Identify which cell holds the provided text, then report its (X, Y) central coordinate. 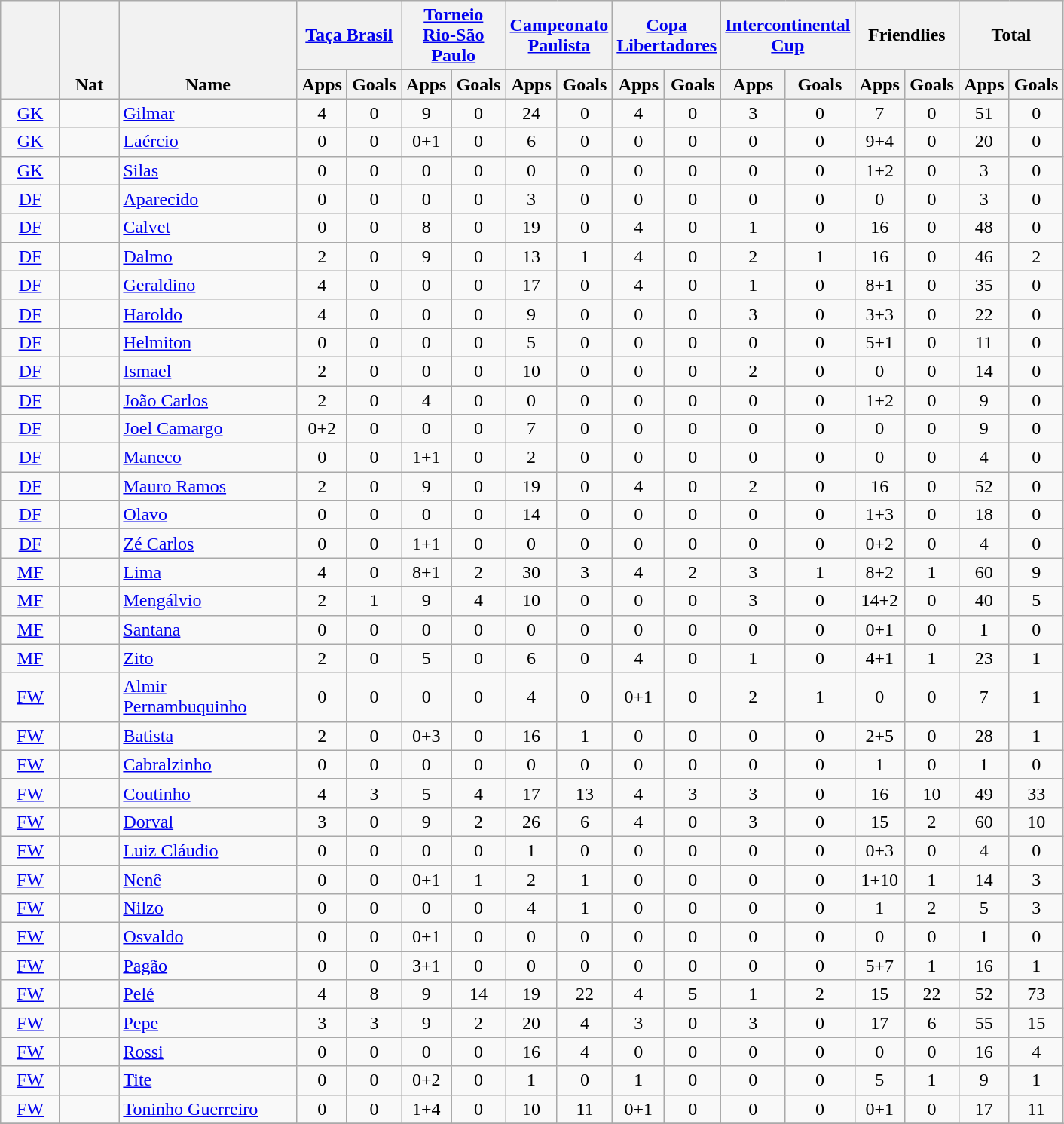
Gilmar (208, 113)
Calvet (208, 228)
Coutinho (208, 793)
Nenê (208, 880)
Dalmo (208, 256)
Geraldino (208, 285)
8+2 (880, 572)
Luiz Cláudio (208, 850)
28 (984, 736)
Silas (208, 170)
55 (984, 1023)
73 (1036, 994)
Pepe (208, 1023)
Nat (89, 50)
Tite (208, 1080)
1+10 (880, 880)
46 (984, 256)
5+7 (880, 966)
40 (984, 601)
35 (984, 285)
Friendlies (907, 35)
2+5 (880, 736)
3+3 (880, 314)
Joel Camargo (208, 429)
Toninho Guerreiro (208, 1109)
Intercontinental Cup (788, 35)
24 (531, 113)
Dorval (208, 822)
30 (531, 572)
33 (1036, 793)
Nilzo (208, 908)
Rossi (208, 1052)
Santana (208, 629)
Cabralzinho (208, 764)
Aparecido (208, 199)
Haroldo (208, 314)
João Carlos (208, 400)
48 (984, 228)
Helmiton (208, 342)
Pagão (208, 966)
Batista (208, 736)
1+3 (880, 515)
Copa Libertadores (667, 35)
Maneco (208, 458)
Campeonato Paulista (559, 35)
Osvaldo (208, 937)
Total (1011, 35)
Name (208, 50)
Mauro Ramos (208, 486)
Pelé (208, 994)
1+4 (427, 1109)
5+1 (880, 342)
26 (531, 822)
Taça Brasil (350, 35)
4+1 (880, 658)
Ismael (208, 371)
Laércio (208, 142)
9+4 (880, 142)
Zé Carlos (208, 544)
Olavo (208, 515)
14+2 (880, 601)
Mengálvio (208, 601)
Torneio Rio-São Paulo (454, 35)
18 (984, 515)
49 (984, 793)
3+1 (427, 966)
Lima (208, 572)
Zito (208, 658)
23 (984, 658)
51 (984, 113)
Almir Pernambuquinho (208, 697)
